Detect which cell encompasses the target text, then output its (X, Y) center coordinate. 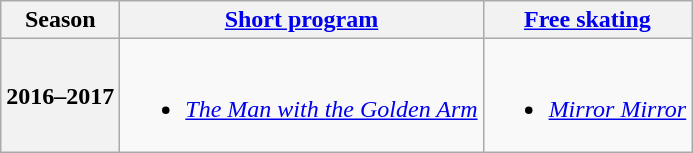
Season (60, 20)
The Man with the Golden Arm (302, 96)
Free skating (588, 20)
Short program (302, 20)
Mirror Mirror (588, 96)
2016–2017 (60, 96)
